Search for the cell housing the specified text and yield its (x, y) center coordinate. 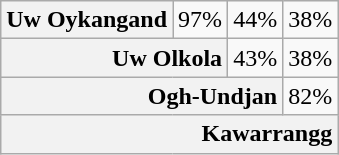
Uw Oykangand (87, 20)
82% (310, 96)
43% (256, 58)
44% (256, 20)
Kawarrangg (170, 134)
97% (200, 20)
Ogh-Undjan (142, 96)
Uw Olkola (114, 58)
